Pinpoint the cell where the given text exists, returning its (x, y) midpoint coordinate. 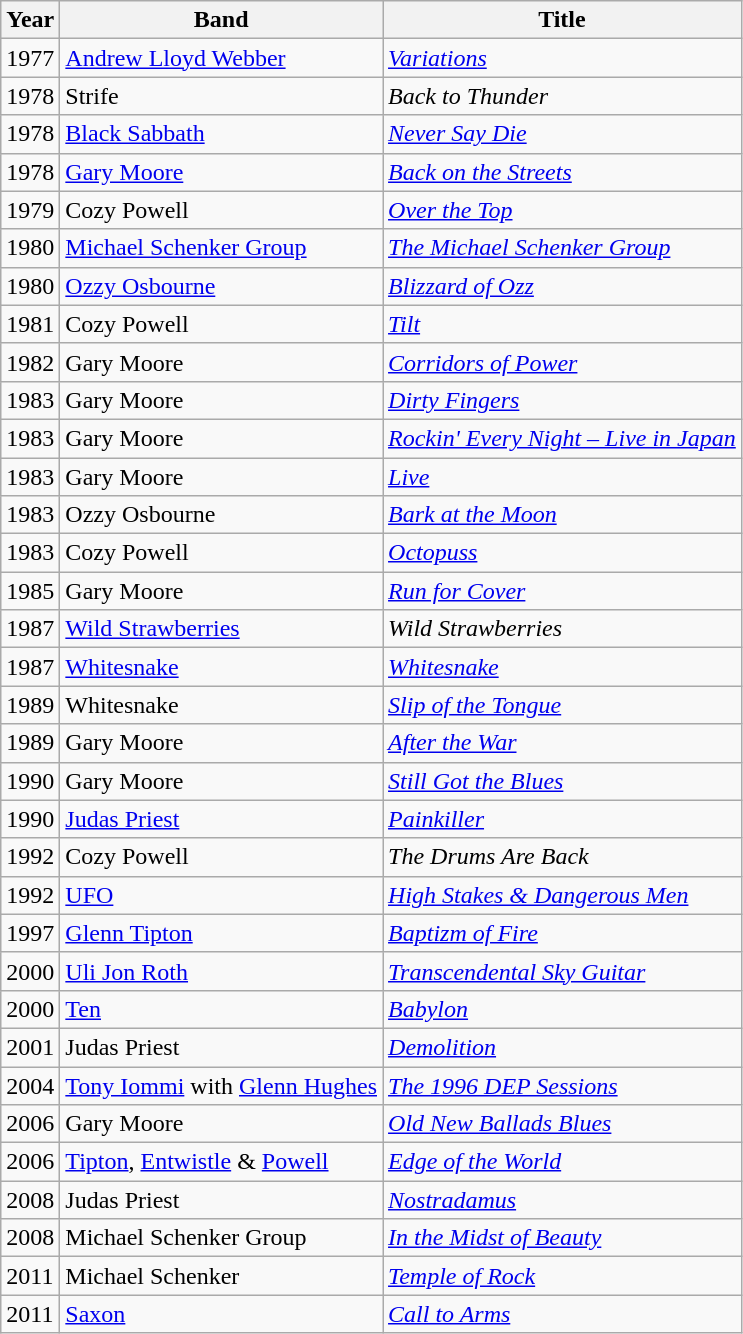
Rockin' Every Night – Live in Japan (562, 438)
Painkiller (562, 819)
Still Got the Blues (562, 781)
1985 (30, 591)
Run for Cover (562, 591)
Title (562, 20)
After the War (562, 743)
In the Midst of Beauty (562, 1238)
2001 (30, 1047)
1997 (30, 933)
The Michael Schenker Group (562, 248)
Nostradamus (562, 1200)
1981 (30, 324)
High Stakes & Dangerous Men (562, 895)
2004 (30, 1085)
Edge of the World (562, 1162)
Over the Top (562, 210)
Back on the Streets (562, 172)
The 1996 DEP Sessions (562, 1085)
1982 (30, 362)
Live (562, 477)
Uli Jon Roth (222, 971)
Variations (562, 58)
Baptizm of Fire (562, 933)
Strife (222, 96)
Octopuss (562, 553)
Call to Arms (562, 1314)
Michael Schenker (222, 1276)
Old New Ballads Blues (562, 1124)
Ten (222, 1009)
Dirty Fingers (562, 400)
Demolition (562, 1047)
Back to Thunder (562, 96)
Babylon (562, 1009)
Band (222, 20)
Tipton, Entwistle & Powell (222, 1162)
Andrew Lloyd Webber (222, 58)
Year (30, 20)
UFO (222, 895)
Never Say Die (562, 134)
Black Sabbath (222, 134)
Slip of the Tongue (562, 705)
The Drums Are Back (562, 857)
Transcendental Sky Guitar (562, 971)
Blizzard of Ozz (562, 286)
Bark at the Moon (562, 515)
Corridors of Power (562, 362)
Tony Iommi with Glenn Hughes (222, 1085)
Tilt (562, 324)
Saxon (222, 1314)
Temple of Rock (562, 1276)
1979 (30, 210)
1977 (30, 58)
Glenn Tipton (222, 933)
